Find where the given text appears and provide that cell's center as (x, y) coordinate. 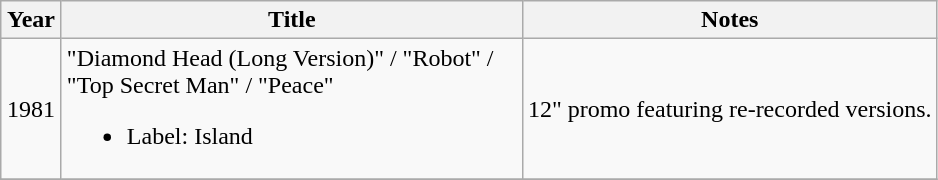
1981 (32, 109)
Notes (730, 20)
12" promo featuring re-recorded versions. (730, 109)
Year (32, 20)
Title (292, 20)
"Diamond Head (Long Version)" / "Robot" / "Top Secret Man" / "Peace"Label: Island (292, 109)
